Provide the [X, Y] coordinate of the cell's center where the given text is located.  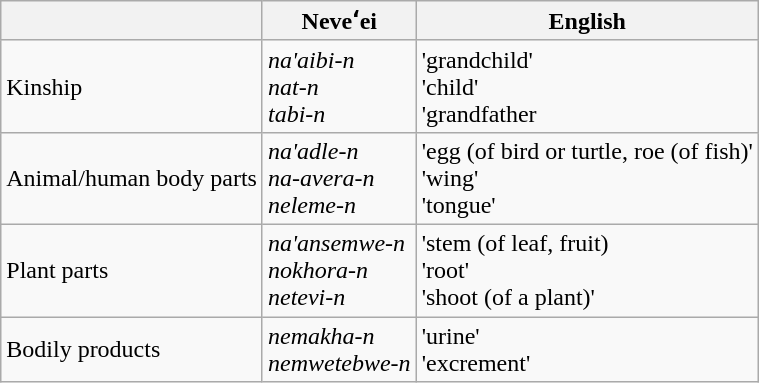
na'ansemwe-nnokhora-nnetevi-n [339, 270]
nemakha-nnemwetebwe-n [339, 348]
'stem (of leaf, fruit)'root''shoot (of a plant)' [587, 270]
na'aibi-nnat-ntabi-n [339, 86]
'egg (of bird or turtle, roe (of fish)''wing''tongue' [587, 178]
'urine''excrement' [587, 348]
Kinship [132, 86]
Animal/human body parts [132, 178]
English [587, 21]
Plant parts [132, 270]
Neveʻei [339, 21]
'grandchild''child''grandfather [587, 86]
na'adle-nna-avera-nneleme-n [339, 178]
Bodily products [132, 348]
